Provide the (x, y) coordinate of the cell's center where the given text is located.  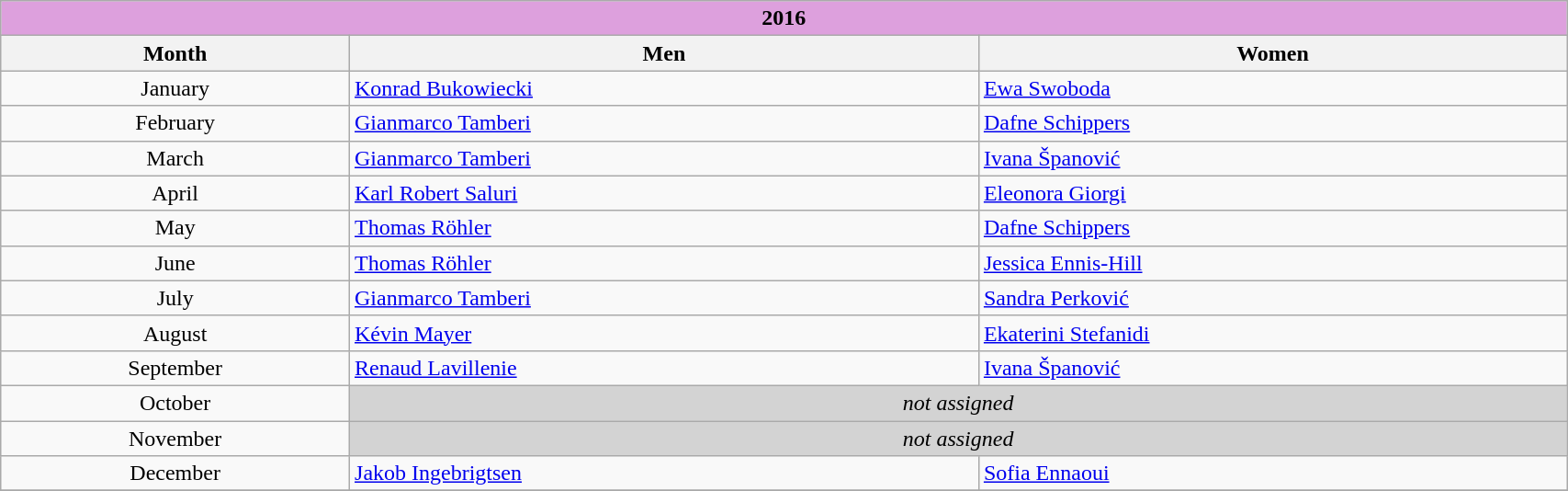
November (175, 439)
September (175, 368)
January (175, 88)
Konrad Bukowiecki (665, 88)
Month (175, 53)
Jakob Ingebrigtsen (665, 474)
2016 (784, 18)
July (175, 298)
October (175, 403)
Women (1272, 53)
May (175, 228)
June (175, 263)
Ewa Swoboda (1272, 88)
Kévin Mayer (665, 333)
Eleonora Giorgi (1272, 193)
December (175, 474)
Sofia Ennaoui (1272, 474)
Men (665, 53)
August (175, 333)
Jessica Ennis-Hill (1272, 263)
April (175, 193)
Sandra Perković (1272, 298)
February (175, 123)
Renaud Lavillenie (665, 368)
Ekaterini Stefanidi (1272, 333)
Karl Robert Saluri (665, 193)
March (175, 158)
